From the cell containing the given text, extract its center point as [x, y] coordinate. 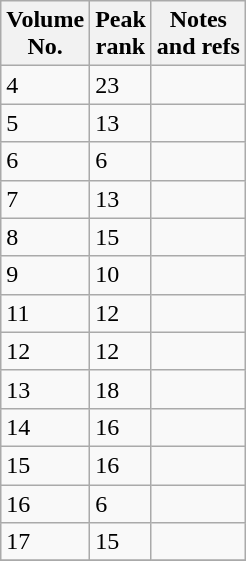
11 [46, 313]
Peakrank [121, 34]
9 [46, 275]
10 [121, 275]
VolumeNo. [46, 34]
4 [46, 85]
18 [121, 389]
14 [46, 427]
7 [46, 199]
Notesand refs [198, 34]
5 [46, 123]
8 [46, 237]
17 [46, 542]
23 [121, 85]
